Return the [x, y] coordinate for the center point of the cell that contains the specified text.  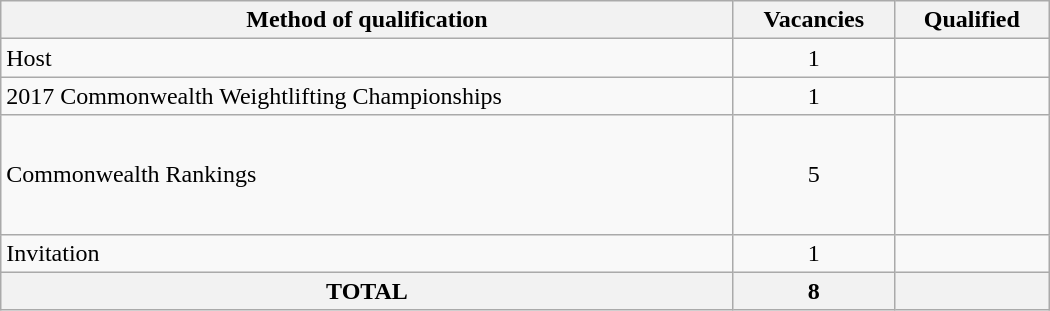
Qualified [972, 20]
Invitation [367, 253]
Commonwealth Rankings [367, 174]
Method of qualification [367, 20]
2017 Commonwealth Weightlifting Championships [367, 96]
TOTAL [367, 291]
Host [367, 58]
8 [814, 291]
Vacancies [814, 20]
5 [814, 174]
